Identify which cell holds the provided text, then report its [x, y] central coordinate. 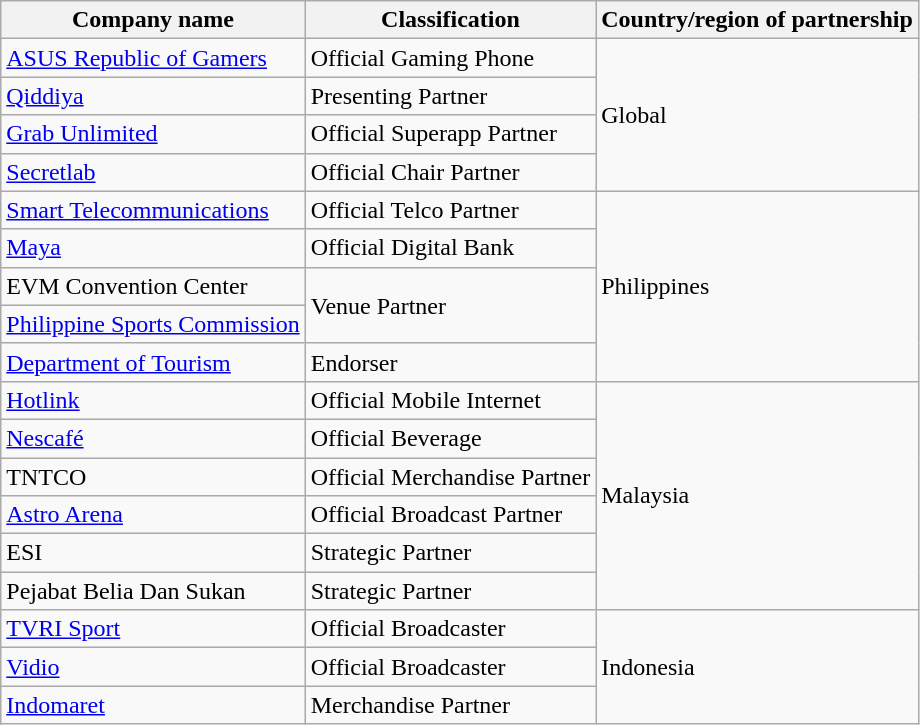
Smart Telecommunications [153, 210]
Company name [153, 20]
Official Broadcast Partner [450, 515]
Pejabat Belia Dan Sukan [153, 591]
ASUS Republic of Gamers [153, 58]
Hotlink [153, 400]
Official Gaming Phone [450, 58]
Official Merchandise Partner [450, 477]
Philippine Sports Commission [153, 324]
Qiddiya [153, 96]
Official Chair Partner [450, 172]
EVM Convention Center [153, 286]
Astro Arena [153, 515]
Philippines [758, 286]
Indomaret [153, 705]
TNTCO [153, 477]
Malaysia [758, 495]
Global [758, 115]
TVRI Sport [153, 629]
Official Mobile Internet [450, 400]
Official Beverage [450, 438]
Grab Unlimited [153, 134]
ESI [153, 553]
Nescafé [153, 438]
Venue Partner [450, 305]
Classification [450, 20]
Official Superapp Partner [450, 134]
Merchandise Partner [450, 705]
Secretlab [153, 172]
Vidio [153, 667]
Endorser [450, 362]
Department of Tourism [153, 362]
Official Telco Partner [450, 210]
Country/region of partnership [758, 20]
Presenting Partner [450, 96]
Indonesia [758, 667]
Official Digital Bank [450, 248]
Maya [153, 248]
